Search for the cell housing the specified text and yield its (X, Y) center coordinate. 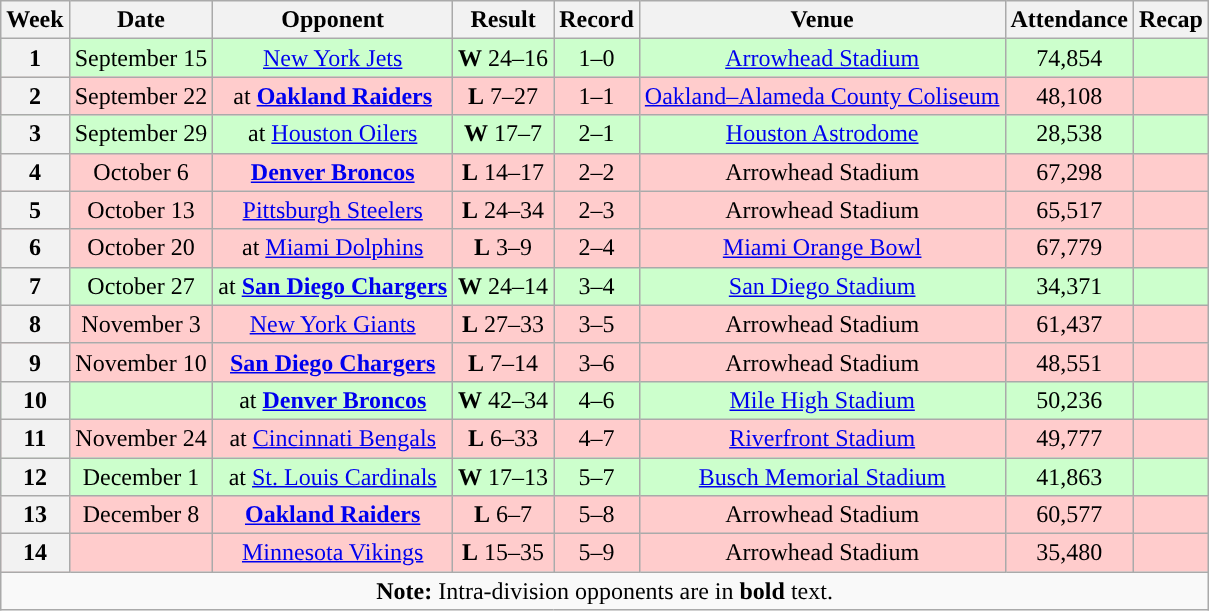
2–2 (597, 172)
L 24–34 (504, 210)
Attendance (1069, 20)
W 42–34 (504, 400)
September 29 (141, 134)
L 27–33 (504, 324)
at Oakland Raiders (333, 96)
San Diego Chargers (333, 362)
Busch Memorial Stadium (822, 477)
61,437 (1069, 324)
48,108 (1069, 96)
50,236 (1069, 400)
November 10 (141, 362)
at Cincinnati Bengals (333, 438)
at San Diego Chargers (333, 286)
Denver Broncos (333, 172)
9 (35, 362)
28,538 (1069, 134)
Date (141, 20)
Oakland–Alameda County Coliseum (822, 96)
5–9 (597, 553)
13 (35, 515)
4–6 (597, 400)
3–6 (597, 362)
November 3 (141, 324)
Venue (822, 20)
35,480 (1069, 553)
Riverfront Stadium (822, 438)
67,779 (1069, 248)
Opponent (333, 20)
8 (35, 324)
5–7 (597, 477)
L 3–9 (504, 248)
2–3 (597, 210)
Oakland Raiders (333, 515)
September 22 (141, 96)
Minnesota Vikings (333, 553)
W 17–13 (504, 477)
10 (35, 400)
W 24–16 (504, 58)
Week (35, 20)
Pittsburgh Steelers (333, 210)
1–1 (597, 96)
Miami Orange Bowl (822, 248)
December 1 (141, 477)
60,577 (1069, 515)
14 (35, 553)
W 17–7 (504, 134)
7 (35, 286)
September 15 (141, 58)
Result (504, 20)
at Houston Oilers (333, 134)
74,854 (1069, 58)
1 (35, 58)
41,863 (1069, 477)
October 6 (141, 172)
2–4 (597, 248)
December 8 (141, 515)
L 15–35 (504, 553)
L 14–17 (504, 172)
11 (35, 438)
6 (35, 248)
New York Jets (333, 58)
October 13 (141, 210)
49,777 (1069, 438)
48,551 (1069, 362)
5–8 (597, 515)
October 27 (141, 286)
Recap (1170, 20)
2–1 (597, 134)
W 24–14 (504, 286)
4–7 (597, 438)
at Denver Broncos (333, 400)
San Diego Stadium (822, 286)
L 6–33 (504, 438)
Note: Intra-division opponents are in bold text. (605, 591)
Mile High Stadium (822, 400)
Record (597, 20)
4 (35, 172)
at St. Louis Cardinals (333, 477)
L 7–14 (504, 362)
3–5 (597, 324)
New York Giants (333, 324)
L 7–27 (504, 96)
65,517 (1069, 210)
at Miami Dolphins (333, 248)
October 20 (141, 248)
3–4 (597, 286)
Houston Astrodome (822, 134)
2 (35, 96)
1–0 (597, 58)
3 (35, 134)
67,298 (1069, 172)
November 24 (141, 438)
34,371 (1069, 286)
5 (35, 210)
L 6–7 (504, 515)
12 (35, 477)
